For the text-containing cell, return its midpoint in [x, y] coordinate format. 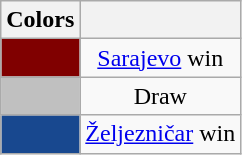
Sarajevo win [160, 58]
Željezničar win [160, 134]
Draw [160, 96]
Colors [40, 20]
